Return the (x, y) coordinate for the center point of the cell that contains the specified text.  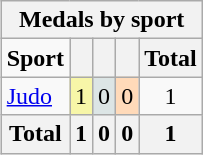
Sport (35, 58)
Medals by sport (102, 20)
Judo (35, 96)
